Provide the [X, Y] coordinate of the cell's center where the given text is located.  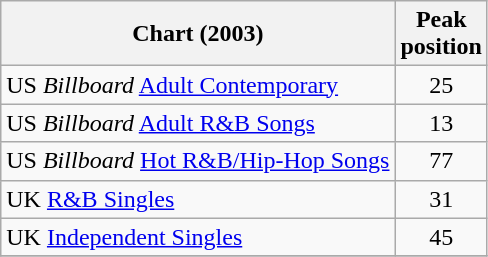
UK R&B Singles [198, 199]
US Billboard Adult R&B Songs [198, 123]
Peakposition [441, 34]
Chart (2003) [198, 34]
US Billboard Adult Contemporary [198, 85]
25 [441, 85]
US Billboard Hot R&B/Hip-Hop Songs [198, 161]
13 [441, 123]
45 [441, 237]
UK Independent Singles [198, 237]
31 [441, 199]
77 [441, 161]
